For the text-containing cell, return its midpoint in (X, Y) coordinate format. 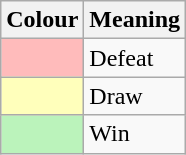
Meaning (135, 20)
Draw (135, 96)
Defeat (135, 58)
Win (135, 134)
Colour (42, 20)
